Find where the given text appears and provide that cell's center as (X, Y) coordinate. 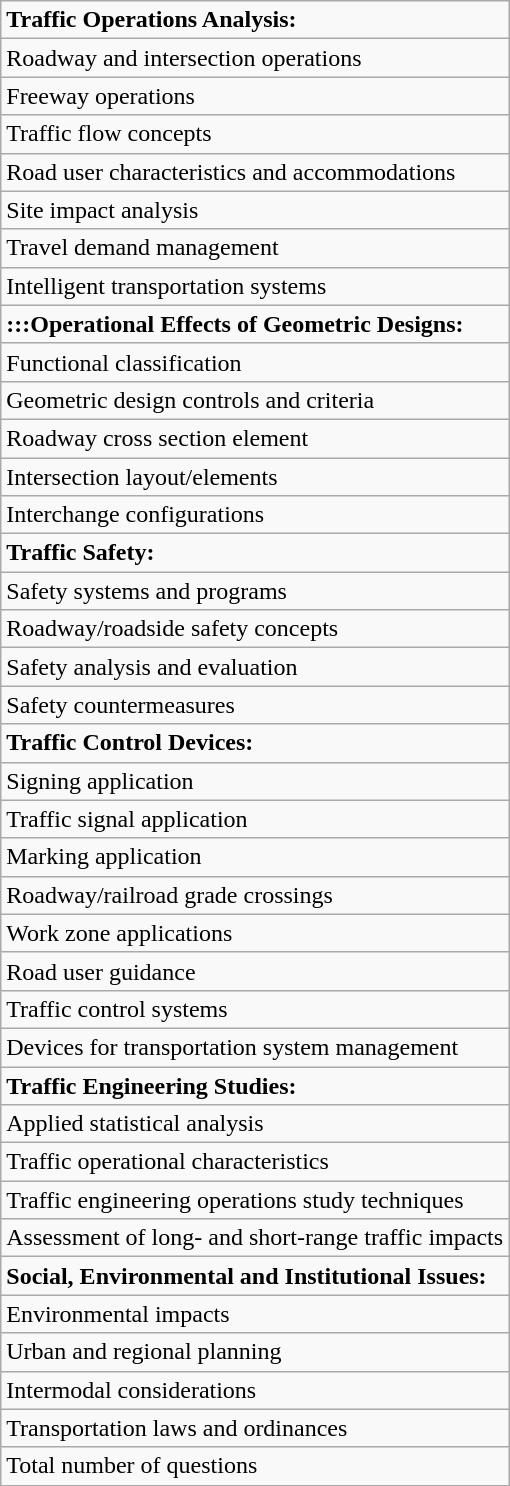
Total number of questions (255, 1466)
Assessment of long- and short-range traffic impacts (255, 1238)
Social, Environmental and Institutional Issues: (255, 1276)
Functional classification (255, 362)
Intelligent transportation systems (255, 286)
Site impact analysis (255, 210)
Roadway and intersection operations (255, 58)
Geometric design controls and criteria (255, 400)
Safety countermeasures (255, 705)
Marking application (255, 857)
Travel demand management (255, 248)
Roadway/railroad grade crossings (255, 895)
Intersection layout/elements (255, 477)
Applied statistical analysis (255, 1124)
Traffic Control Devices: (255, 743)
Safety systems and programs (255, 591)
Work zone applications (255, 933)
Transportation laws and ordinances (255, 1428)
Environmental impacts (255, 1314)
Traffic control systems (255, 1009)
Traffic flow concepts (255, 134)
Roadway/roadside safety concepts (255, 629)
Roadway cross section element (255, 438)
Interchange configurations (255, 515)
Intermodal considerations (255, 1390)
Freeway operations (255, 96)
Traffic Operations Analysis: (255, 20)
:::Operational Effects of Geometric Designs: (255, 324)
Signing application (255, 781)
Traffic engineering operations study techniques (255, 1200)
Traffic operational characteristics (255, 1162)
Devices for transportation system management (255, 1047)
Traffic Safety: (255, 553)
Traffic signal application (255, 819)
Urban and regional planning (255, 1352)
Road user characteristics and accommodations (255, 172)
Traffic Engineering Studies: (255, 1085)
Safety analysis and evaluation (255, 667)
Road user guidance (255, 971)
